Search for the cell housing the specified text and yield its [x, y] center coordinate. 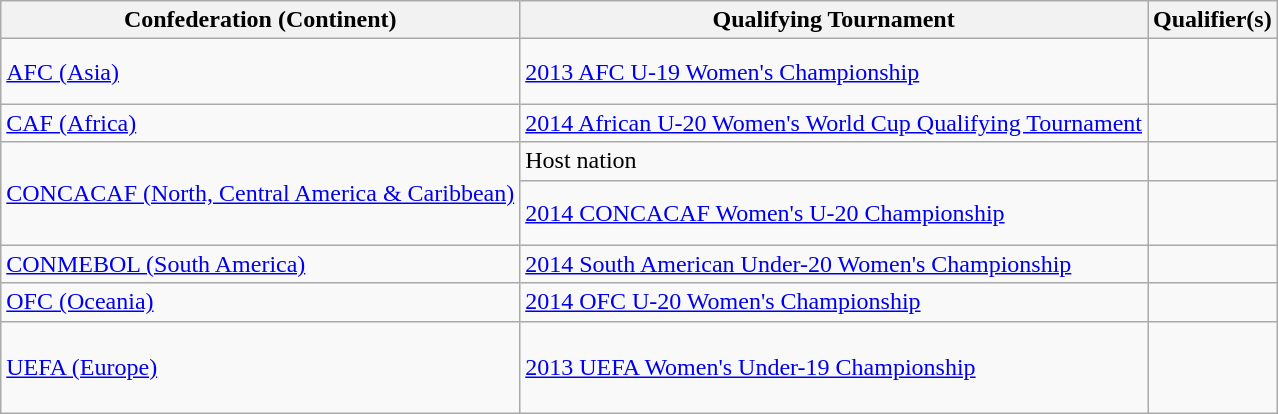
Host nation [834, 161]
2014 OFC U-20 Women's Championship [834, 302]
2013 UEFA Women's Under-19 Championship [834, 367]
2014 South American Under-20 Women's Championship [834, 264]
CAF (Africa) [260, 123]
AFC (Asia) [260, 72]
Confederation (Continent) [260, 20]
Qualifier(s) [1213, 20]
CONCACAF (North, Central America & Caribbean) [260, 194]
2014 CONCACAF Women's U-20 Championship [834, 212]
2014 African U-20 Women's World Cup Qualifying Tournament [834, 123]
OFC (Oceania) [260, 302]
CONMEBOL (South America) [260, 264]
Qualifying Tournament [834, 20]
UEFA (Europe) [260, 367]
2013 AFC U-19 Women's Championship [834, 72]
